Extract the (X, Y) coordinate from the center of the cell holding the provided text.  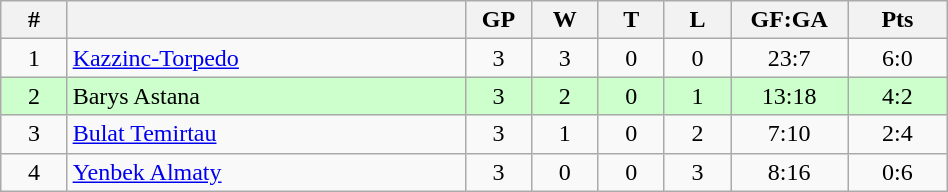
7:10 (790, 134)
T (631, 20)
Kazzinc-Torpedo (266, 58)
0:6 (898, 172)
L (697, 20)
Bulat Temirtau (266, 134)
4:2 (898, 96)
8:16 (790, 172)
# (34, 20)
6:0 (898, 58)
Yenbek Almaty (266, 172)
GF:GA (790, 20)
23:7 (790, 58)
2:4 (898, 134)
13:18 (790, 96)
Pts (898, 20)
W (565, 20)
GP (498, 20)
Barys Astana (266, 96)
4 (34, 172)
